Capture the cell that displays the provided text and extract its (x, y) central coordinate. 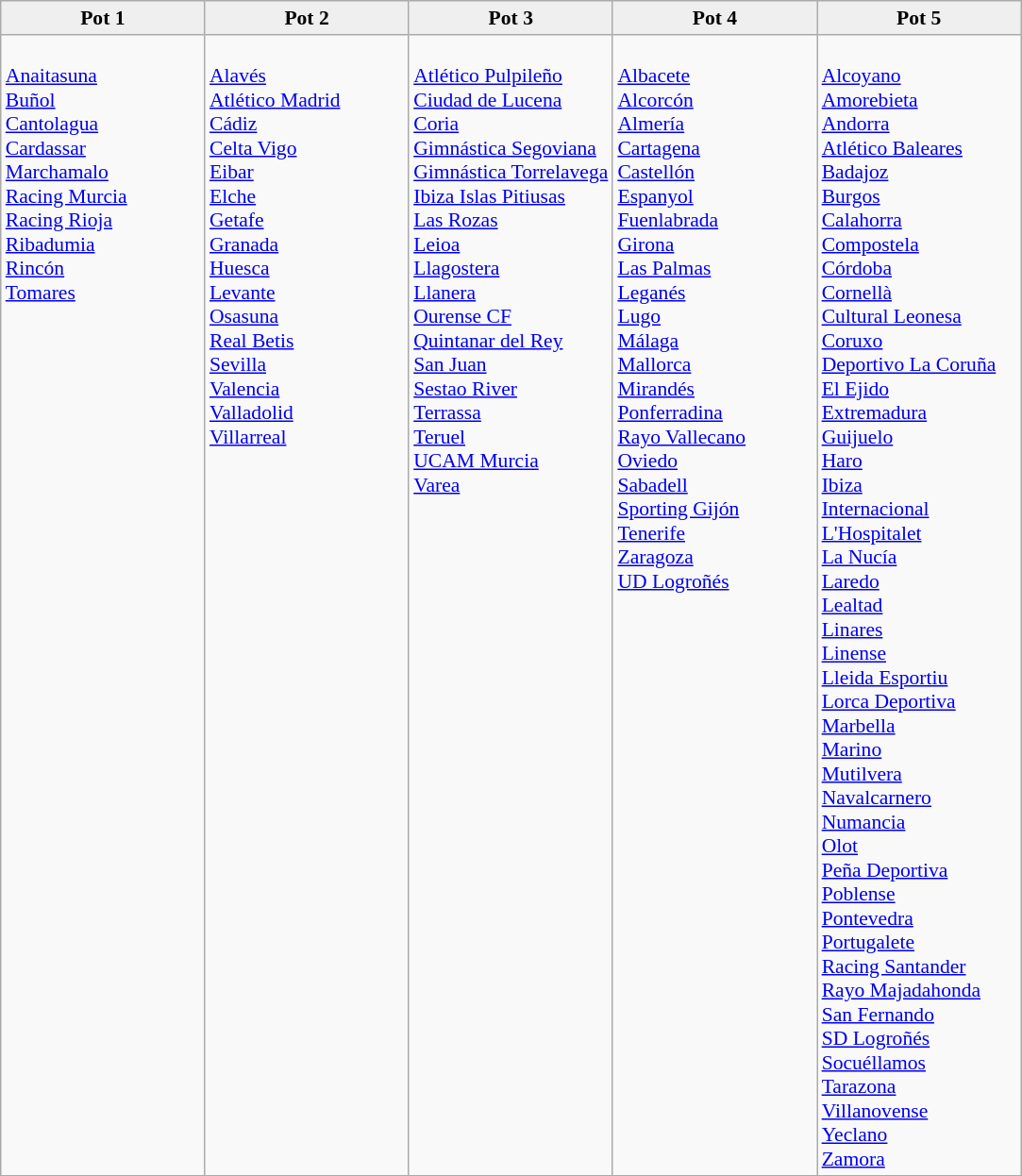
Pot 2 (307, 18)
Pot 1 (103, 18)
Pot 4 (714, 18)
Anaitasuna Buñol Cantolagua Cardassar Marchamalo Racing Murcia Racing Rioja Ribadumia Rincón Tomares (103, 606)
Alavés Atlético Madrid Cádiz Celta Vigo Eibar Elche Getafe Granada Huesca Levante Osasuna Real Betis Sevilla Valencia Valladolid Villarreal (307, 606)
Pot 3 (511, 18)
Pot 5 (919, 18)
